Identify which cell holds the provided text, then report its [x, y] central coordinate. 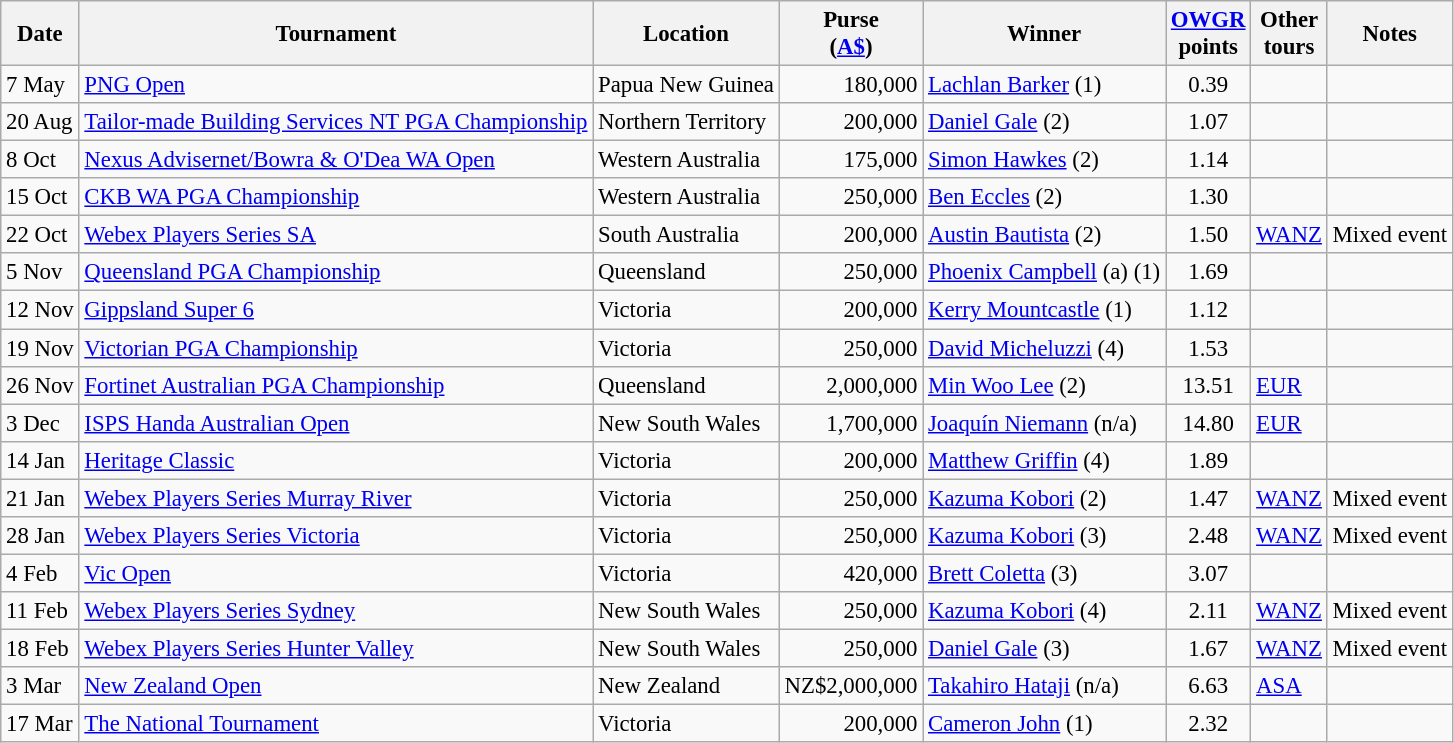
Webex Players Series Sydney [336, 611]
Purse(A$) [850, 34]
Papua New Guinea [686, 85]
4 Feb [40, 573]
OWGRpoints [1208, 34]
2.48 [1208, 536]
Kazuma Kobori (3) [1044, 536]
14.80 [1208, 423]
Queensland PGA Championship [336, 273]
3.07 [1208, 573]
Fortinet Australian PGA Championship [336, 385]
Vic Open [336, 573]
Kazuma Kobori (4) [1044, 611]
1.89 [1208, 460]
CKB WA PGA Championship [336, 197]
Daniel Gale (3) [1044, 648]
Notes [1390, 34]
Webex Players Series SA [336, 235]
New Zealand [686, 686]
The National Tournament [336, 724]
NZ$2,000,000 [850, 686]
ASA [1289, 686]
1.07 [1208, 122]
1.67 [1208, 648]
Othertours [1289, 34]
21 Jan [40, 498]
1.69 [1208, 273]
1.14 [1208, 160]
1,700,000 [850, 423]
David Micheluzzi (4) [1044, 348]
Joaquín Niemann (n/a) [1044, 423]
Tournament [336, 34]
7 May [40, 85]
6.63 [1208, 686]
Simon Hawkes (2) [1044, 160]
South Australia [686, 235]
1.12 [1208, 310]
Tailor-made Building Services NT PGA Championship [336, 122]
1.53 [1208, 348]
2,000,000 [850, 385]
Webex Players Series Murray River [336, 498]
1.50 [1208, 235]
Northern Territory [686, 122]
Date [40, 34]
Takahiro Hataji (n/a) [1044, 686]
Brett Coletta (3) [1044, 573]
3 Dec [40, 423]
Min Woo Lee (2) [1044, 385]
11 Feb [40, 611]
Matthew Griffin (4) [1044, 460]
0.39 [1208, 85]
17 Mar [40, 724]
Heritage Classic [336, 460]
8 Oct [40, 160]
2.32 [1208, 724]
5 Nov [40, 273]
Kerry Mountcastle (1) [1044, 310]
180,000 [850, 85]
New Zealand Open [336, 686]
1.30 [1208, 197]
14 Jan [40, 460]
Kazuma Kobori (2) [1044, 498]
13.51 [1208, 385]
Phoenix Campbell (a) (1) [1044, 273]
Ben Eccles (2) [1044, 197]
15 Oct [40, 197]
ISPS Handa Australian Open [336, 423]
Nexus Advisernet/Bowra & O'Dea WA Open [336, 160]
20 Aug [40, 122]
Victorian PGA Championship [336, 348]
22 Oct [40, 235]
Winner [1044, 34]
Webex Players Series Hunter Valley [336, 648]
Location [686, 34]
175,000 [850, 160]
2.11 [1208, 611]
Austin Bautista (2) [1044, 235]
Gippsland Super 6 [336, 310]
Cameron John (1) [1044, 724]
26 Nov [40, 385]
Lachlan Barker (1) [1044, 85]
19 Nov [40, 348]
420,000 [850, 573]
12 Nov [40, 310]
PNG Open [336, 85]
1.47 [1208, 498]
Daniel Gale (2) [1044, 122]
28 Jan [40, 536]
3 Mar [40, 686]
18 Feb [40, 648]
Webex Players Series Victoria [336, 536]
